Return the [X, Y] coordinate for the center point of the cell that contains the specified text.  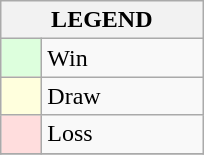
Loss [122, 134]
Win [122, 58]
LEGEND [102, 20]
Draw [122, 96]
